Provide the (X, Y) coordinate of the cell's center where the given text is located.  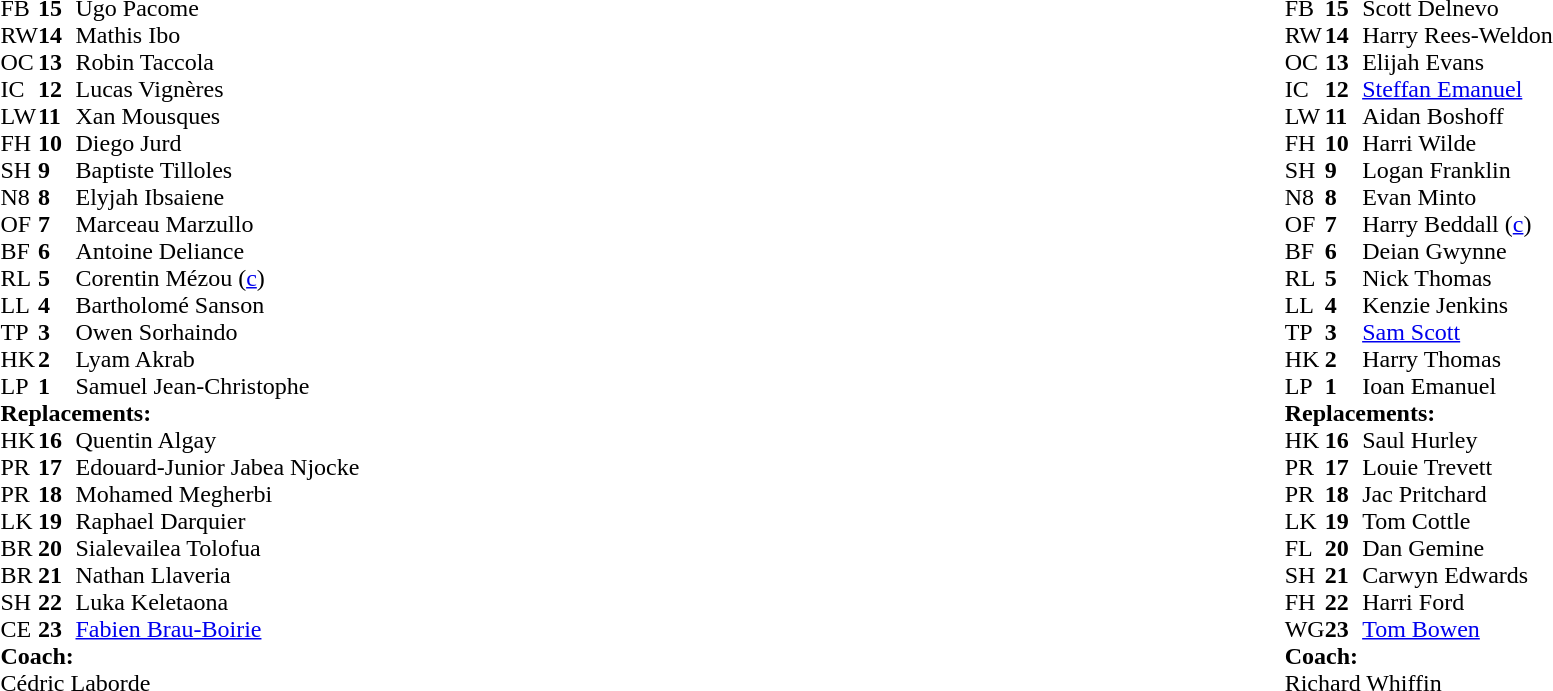
Deian Gwynne (1458, 252)
Louie Trevett (1458, 468)
Robin Taccola (218, 62)
Jac Pritchard (1458, 494)
Nick Thomas (1458, 278)
Steffan Emanuel (1458, 90)
Sialevailea Tolofua (218, 548)
Mohamed Megherbi (218, 494)
Saul Hurley (1458, 440)
Dan Gemine (1458, 548)
Tom Cottle (1458, 522)
Logan Franklin (1458, 170)
Carwyn Edwards (1458, 576)
FL (1305, 548)
Evan Minto (1458, 198)
Quentin Algay (218, 440)
Mathis Ibo (218, 36)
Aidan Boshoff (1458, 116)
Harri Ford (1458, 602)
Sam Scott (1458, 332)
Marceau Marzullo (218, 224)
Nathan Llaveria (218, 576)
Luka Keletaona (218, 602)
Tom Bowen (1458, 630)
Elijah Evans (1458, 62)
WG (1305, 630)
Harry Rees-Weldon (1458, 36)
Ioan Emanuel (1458, 386)
Baptiste Tilloles (218, 170)
Harri Wilde (1458, 144)
Lucas Vignères (218, 90)
Antoine Deliance (218, 252)
Owen Sorhaindo (218, 332)
Samuel Jean-Christophe (218, 386)
Raphael Darquier (218, 522)
Xan Mousques (218, 116)
Edouard-Junior Jabea Njocke (218, 468)
Corentin Mézou (c) (218, 278)
Bartholomé Sanson (218, 306)
Diego Jurd (218, 144)
CE (19, 630)
Lyam Akrab (218, 360)
Elyjah Ibsaiene (218, 198)
Harry Beddall (c) (1458, 224)
Kenzie Jenkins (1458, 306)
Fabien Brau-Boirie (218, 630)
Harry Thomas (1458, 360)
